Find where the given text appears and provide that cell's center as (x, y) coordinate. 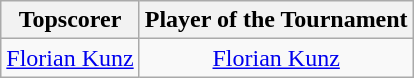
Player of the Tournament (276, 20)
Topscorer (70, 20)
